Capture the cell that displays the provided text and extract its [X, Y] central coordinate. 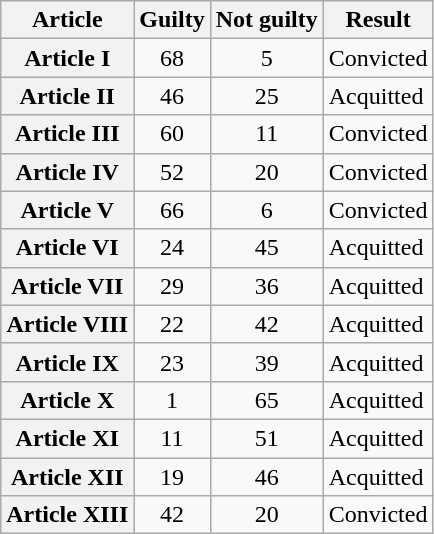
Article III [68, 134]
Not guilty [266, 20]
25 [266, 96]
Result [378, 20]
65 [266, 400]
Article VII [68, 286]
24 [172, 248]
Article II [68, 96]
66 [172, 210]
Guilty [172, 20]
Article [68, 20]
22 [172, 324]
19 [172, 477]
39 [266, 362]
45 [266, 248]
Article XI [68, 438]
29 [172, 286]
Article XIII [68, 515]
Article XII [68, 477]
Article IX [68, 362]
6 [266, 210]
Article V [68, 210]
Article I [68, 58]
Article X [68, 400]
52 [172, 172]
36 [266, 286]
Article VIII [68, 324]
51 [266, 438]
60 [172, 134]
Article VI [68, 248]
5 [266, 58]
Article IV [68, 172]
1 [172, 400]
23 [172, 362]
68 [172, 58]
